Provide the (X, Y) coordinate of the cell's center where the given text is located.  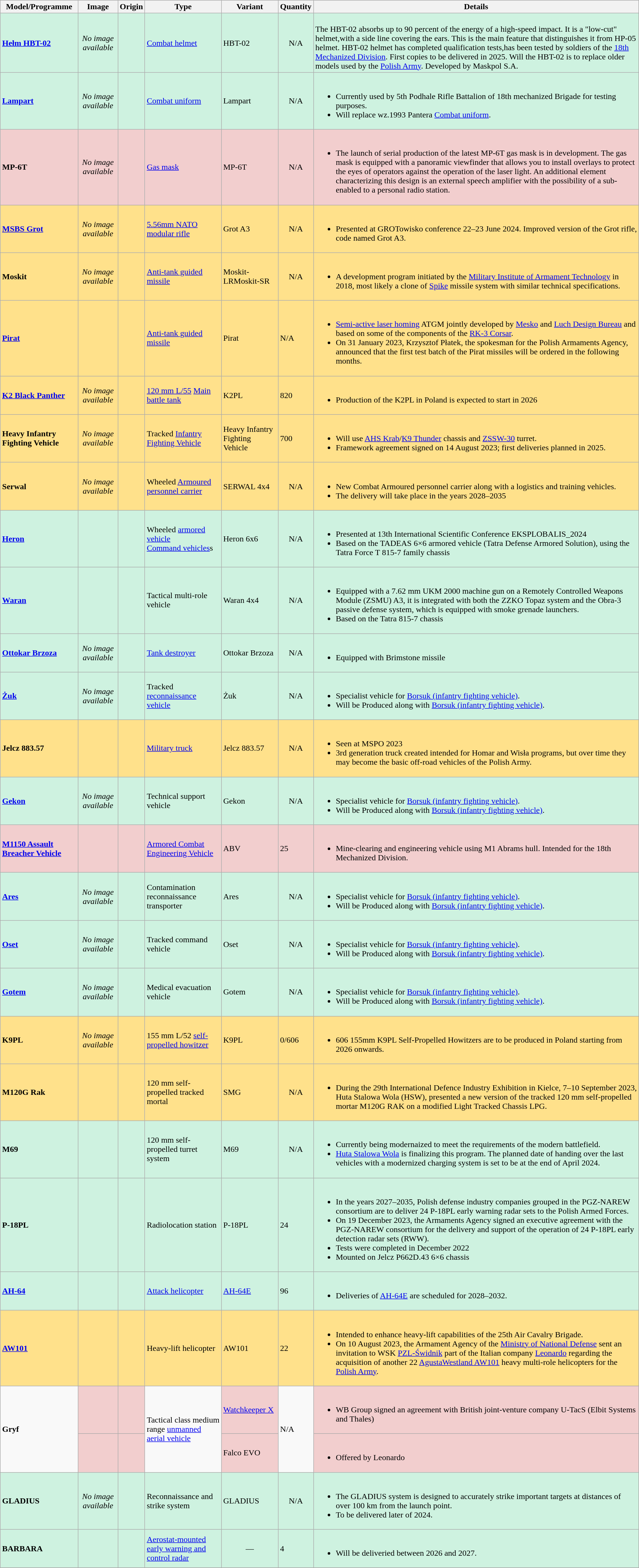
Armored Combat Engineering Vehicle (183, 849)
Equipped with Brimstone missile (476, 653)
Waran (39, 600)
Production of the K2PL in Poland is expected to start in 2026 (476, 395)
Attack helicopter (183, 1291)
Combat uniform (183, 101)
Deliveries of AH-64E are scheduled for 2028–2032. (476, 1291)
155 mm L/52 self-propelled howitzer (183, 1040)
Contamination reconnaissance transporter (183, 896)
Tracked command vehicle (183, 944)
Gas mask (183, 167)
22 (296, 1348)
Combat helmet (183, 43)
AH-64 (39, 1291)
Currently used by 5th Podhale Rifle Battalion of 18th mechanized Brigade for testing purposes.Will replace wz.1993 Pantera Combat uniform. (476, 101)
AH-64E (250, 1291)
120 mm self-propelled tracked mortal (183, 1092)
Aerostat-mounted early warning and control radar (183, 1549)
120 mm self-propelled turret system (183, 1149)
Type (183, 7)
Serwal (39, 486)
Reconnaissance and strike system (183, 1501)
Tracked Infantry Fighting Vehicle (183, 438)
Tactical class medium range unmanned aerial vehicle (183, 1429)
Hełm HBT-02 (39, 43)
Quantity (296, 7)
Falco EVO (250, 1453)
4 (296, 1549)
700 (296, 438)
Origin (131, 7)
96 (296, 1291)
24 (296, 1225)
Details (476, 7)
Radiolocation station (183, 1225)
Offered by Leonardo (476, 1453)
606 155mm K9PL Self-Propelled Howitzers are to be produced in Poland starting from 2026 onwards. (476, 1040)
Medical evacuation vehicle (183, 992)
820 (296, 395)
— (250, 1549)
Heron (39, 539)
Watchkeeper X (250, 1410)
Heavy-lift helicopter (183, 1348)
Wheeled armored vehicleCommand vehicless (183, 539)
M1150 Assault Breacher Vehicle (39, 849)
0/606 (296, 1040)
Gryf (39, 1429)
25 (296, 849)
Moskit (39, 277)
Tracked reconnaissance vehicle (183, 696)
MSBS Grot (39, 229)
Variant (250, 7)
Tactical multi-role vehicle (183, 600)
120 mm L/55 Main battle tank (183, 395)
M120G Rak (39, 1092)
SMG (250, 1092)
5.56mm NATO modular rifle (183, 229)
BARBARA (39, 1549)
Technical support vehicle (183, 801)
WB Group signed an agreement with British joint-venture company U-TacS (Elbit Systems and Thales) (476, 1410)
K2 Black Panther (39, 395)
Waran 4x4 (250, 600)
Military truck (183, 748)
Model/Programme (39, 7)
Will be deliveried between 2026 and 2027. (476, 1549)
Tank destroyer (183, 653)
Moskit-LRMoskit-SR (250, 277)
Wheeled Armoured personnel carrier (183, 486)
ABV (250, 849)
Presented at GROTowisko conference 22–23 June 2024. Improved version of the Grot rifle, code named Grot A3. (476, 229)
HBT-02 (250, 43)
New Combat Armoured personnel carrier along with a logistics and training vehicles.The delivery will take place in the years 2028–2035 (476, 486)
K2PL (250, 395)
Mine-clearing and engineering vehicle using M1 Abrams hull. Intended for the 18th Mechanized Division. (476, 849)
Heron 6x6 (250, 539)
Image (98, 7)
SERWAL 4x4 (250, 486)
Will use AHS Krab/K9 Thunder chassis and ZSSW-30 turret.Framework agreement signed on 14 August 2023; first deliveries planned in 2025. (476, 438)
Grot A3 (250, 229)
